Extract the (X, Y) coordinate from the center of the cell holding the provided text.  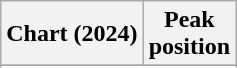
Chart (2024) (72, 34)
Peakposition (189, 34)
